Provide the (X, Y) coordinate of the cell's center where the given text is located.  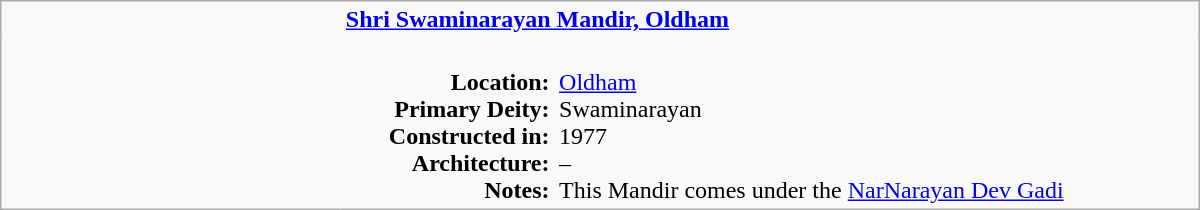
Shri Swaminarayan Mandir, Oldham (770, 20)
Location:Primary Deity: Constructed in:Architecture:Notes: (448, 123)
Oldham Swaminarayan 1977 – This Mandir comes under the NarNarayan Dev Gadi (876, 123)
